From the cell containing the given text, extract its center point as (x, y) coordinate. 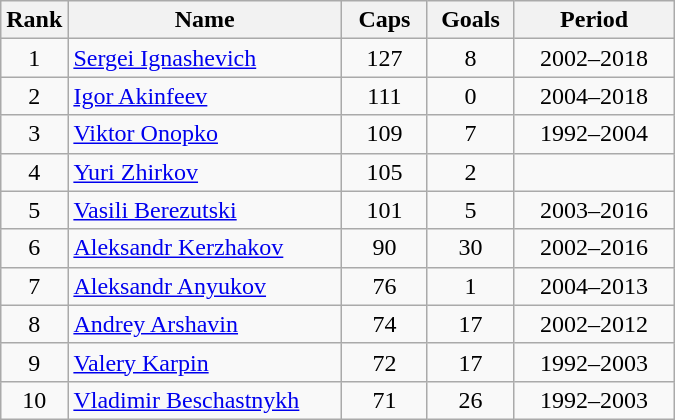
109 (384, 134)
3 (34, 134)
30 (470, 248)
90 (384, 248)
76 (384, 286)
101 (384, 210)
2004–2013 (594, 286)
Yuri Zhirkov (205, 172)
Name (205, 20)
26 (470, 400)
Goals (470, 20)
2002–2012 (594, 324)
Vladimir Beschastnykh (205, 400)
Period (594, 20)
74 (384, 324)
105 (384, 172)
2004–2018 (594, 96)
Valery Karpin (205, 362)
Caps (384, 20)
2002–2016 (594, 248)
111 (384, 96)
Viktor Onopko (205, 134)
Aleksandr Kerzhakov (205, 248)
10 (34, 400)
9 (34, 362)
2003–2016 (594, 210)
0 (470, 96)
71 (384, 400)
Rank (34, 20)
4 (34, 172)
Vasili Berezutski (205, 210)
72 (384, 362)
127 (384, 58)
1992–2004 (594, 134)
Sergei Ignashevich (205, 58)
2002–2018 (594, 58)
Aleksandr Anyukov (205, 286)
Andrey Arshavin (205, 324)
6 (34, 248)
Igor Akinfeev (205, 96)
